Return [x, y] of the center of cell containing provided text 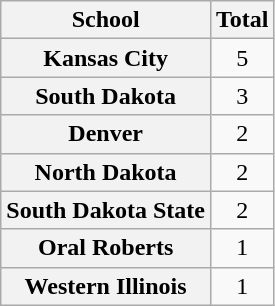
South Dakota State [106, 210]
South Dakota [106, 96]
3 [243, 96]
Western Illinois [106, 286]
Denver [106, 134]
Total [243, 20]
Kansas City [106, 58]
5 [243, 58]
Oral Roberts [106, 248]
School [106, 20]
North Dakota [106, 172]
